Extract the (x, y) coordinate from the center of the cell holding the provided text.  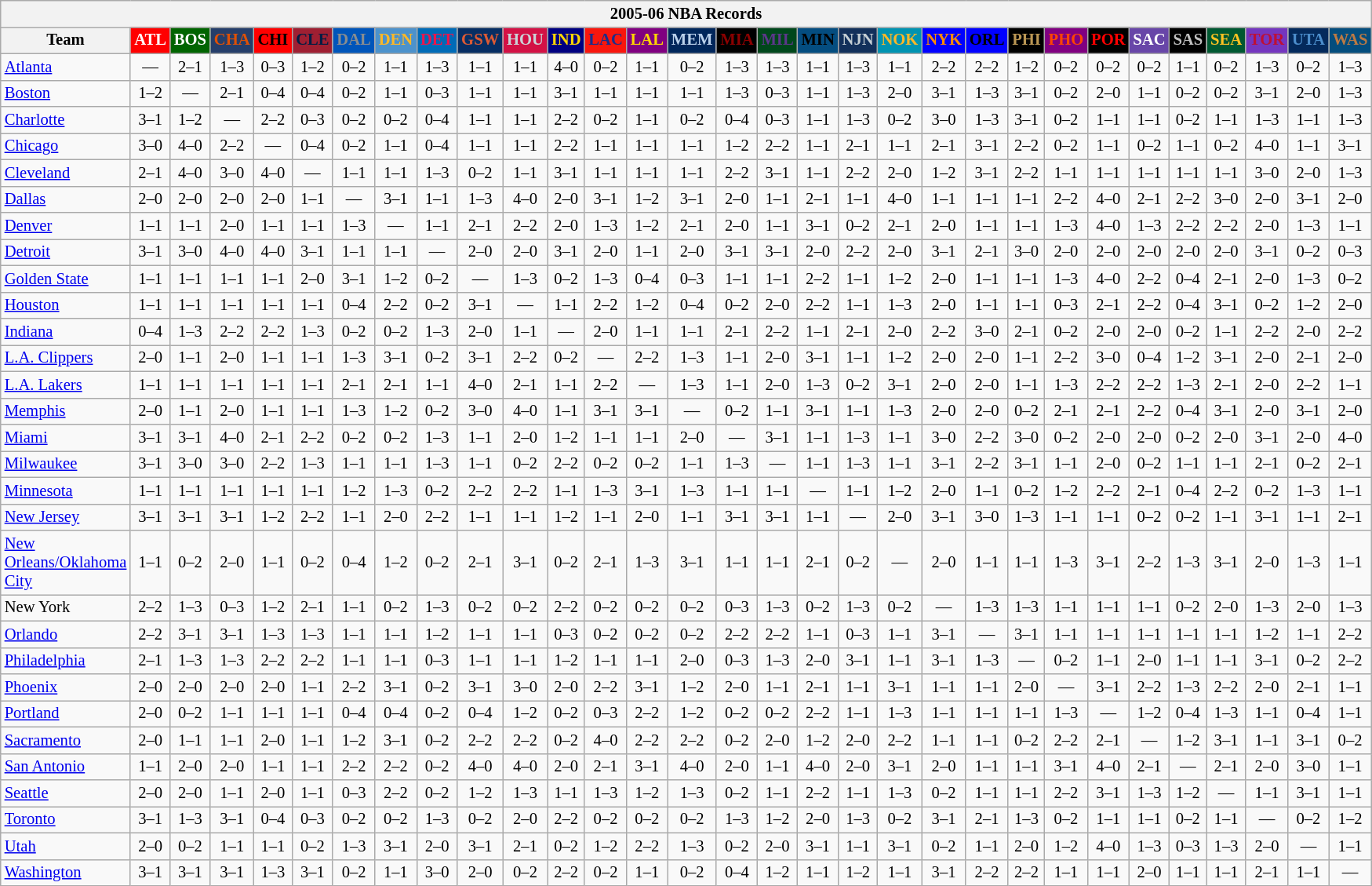
IND (566, 40)
MIL (778, 40)
New Jersey (66, 517)
Houston (66, 305)
DAL (353, 40)
MIA (737, 40)
NOK (901, 40)
LAC (606, 40)
Philadelphia (66, 661)
Detroit (66, 252)
CLE (312, 40)
Dallas (66, 199)
L.A. Lakers (66, 385)
MEM (692, 40)
Phoenix (66, 687)
New York (66, 607)
UTA (1308, 40)
2005-06 NBA Records (686, 13)
SAC (1148, 40)
ATL (151, 40)
Toronto (66, 819)
LAL (647, 40)
Indiana (66, 332)
CHI (273, 40)
Orlando (66, 634)
HOU (526, 40)
Sacramento (66, 740)
ORL (987, 40)
PHI (1026, 40)
Miami (66, 437)
WAS (1350, 40)
Utah (66, 846)
Team (66, 40)
Denver (66, 225)
DEN (395, 40)
Memphis (66, 411)
Milwaukee (66, 464)
TOR (1267, 40)
BOS (190, 40)
New Orleans/Oklahoma City (66, 563)
MIN (818, 40)
Cleveland (66, 173)
SAS (1188, 40)
SEA (1226, 40)
Seattle (66, 793)
Atlanta (66, 67)
Minnesota (66, 490)
NYK (944, 40)
Boston (66, 93)
San Antonio (66, 767)
NJN (858, 40)
Washington (66, 873)
Charlotte (66, 120)
L.A. Clippers (66, 358)
PHO (1066, 40)
DET (437, 40)
Golden State (66, 279)
POR (1108, 40)
Chicago (66, 146)
GSW (480, 40)
CHA (232, 40)
Portland (66, 713)
